For the text-containing cell, return its midpoint in [X, Y] coordinate format. 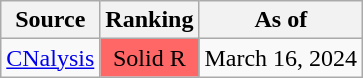
Solid R [150, 58]
Ranking [150, 20]
CNalysis [50, 58]
March 16, 2024 [281, 58]
As of [281, 20]
Source [50, 20]
